Extract the [X, Y] coordinate from the center of the cell holding the provided text.  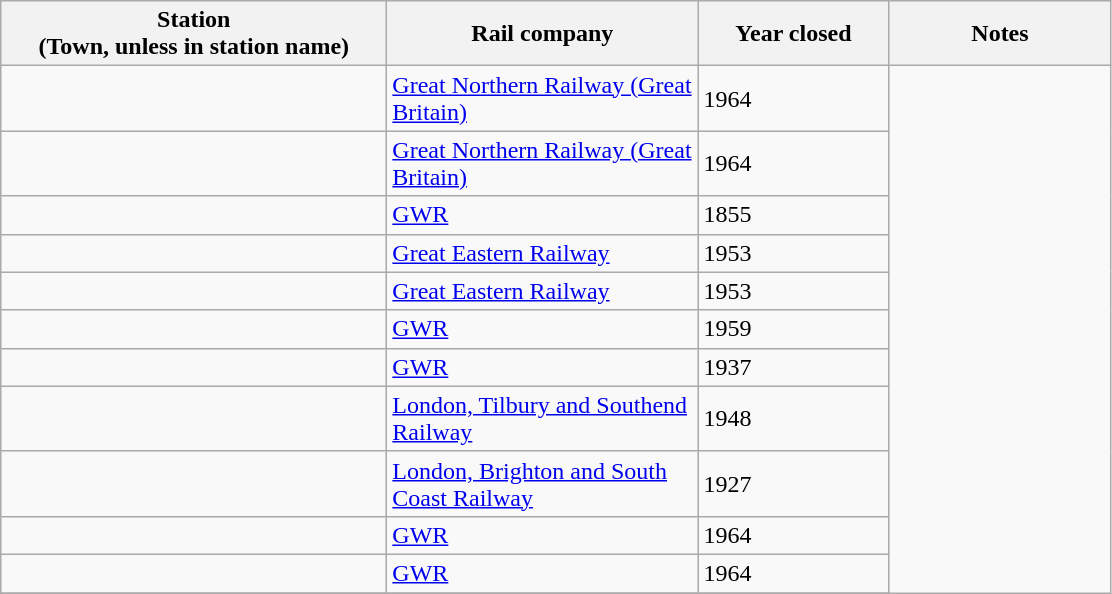
1959 [794, 329]
Notes [1000, 34]
1948 [794, 418]
London, Brighton and South Coast Railway [542, 484]
London, Tilbury and Southend Railway [542, 418]
Year closed [794, 34]
1937 [794, 367]
Rail company [542, 34]
1927 [794, 484]
Station(Town, unless in station name) [194, 34]
1855 [794, 215]
